Determine the [x, y] coordinate at the center of the cell enclosing the given text.  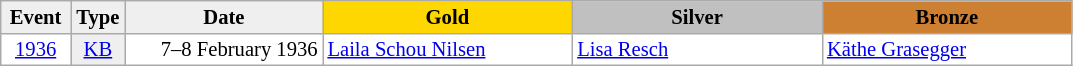
Date [224, 16]
KB [98, 49]
7–8 February 1936 [224, 49]
Event [36, 16]
Bronze [947, 16]
Type [98, 16]
Lisa Resch [697, 49]
Gold [447, 16]
Laila Schou Nilsen [447, 49]
Käthe Grasegger [947, 49]
Silver [697, 16]
1936 [36, 49]
